Identify which cell holds the provided text, then report its [X, Y] central coordinate. 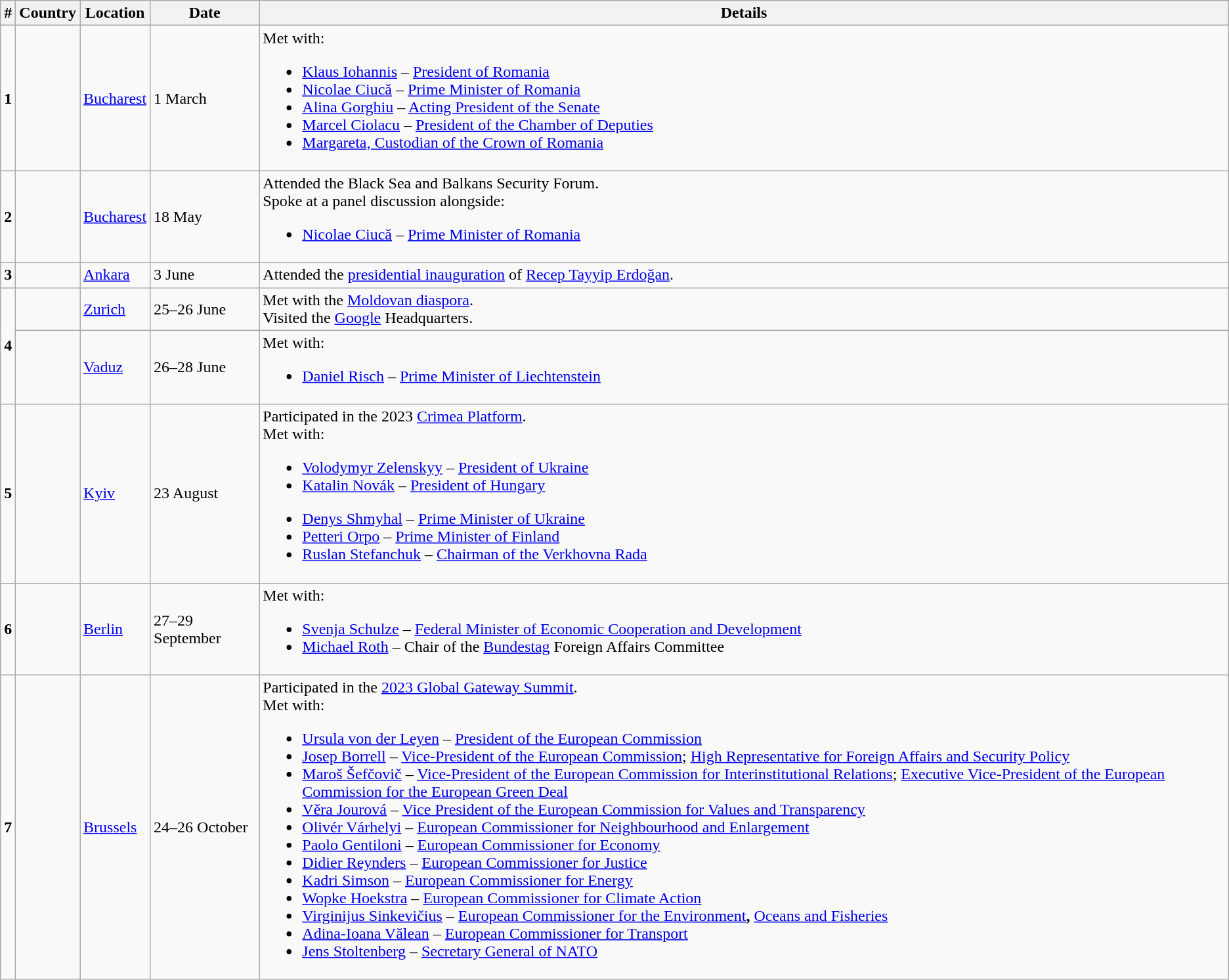
5 [8, 494]
Kyiv [116, 494]
Vaduz [116, 368]
Attended the Black Sea and Balkans Security Forum.Spoke at a panel discussion alongside:Nicolae Ciucă – Prime Minister of Romania [744, 217]
Brussels [116, 827]
27–29 September [205, 629]
Location [116, 13]
Ankara [116, 275]
Met with:Daniel Risch – Prime Minister of Liechtenstein [744, 368]
24–26 October [205, 827]
Berlin [116, 629]
26–28 June [205, 368]
7 [8, 827]
Date [205, 13]
Details [744, 13]
6 [8, 629]
Zurich [116, 309]
Country [48, 13]
18 May [205, 217]
1 March [205, 98]
23 August [205, 494]
Attended the presidential inauguration of Recep Tayyip Erdoğan. [744, 275]
3 [8, 275]
2 [8, 217]
# [8, 13]
3 June [205, 275]
25–26 June [205, 309]
Met with the Moldovan diaspora.Visited the Google Headquarters. [744, 309]
Met with:Svenja Schulze – Federal Minister of Economic Cooperation and DevelopmentMichael Roth – Chair of the Bundestag Foreign Affairs Committee [744, 629]
1 [8, 98]
4 [8, 346]
